Pinpoint the cell where the given text exists, returning its [X, Y] midpoint coordinate. 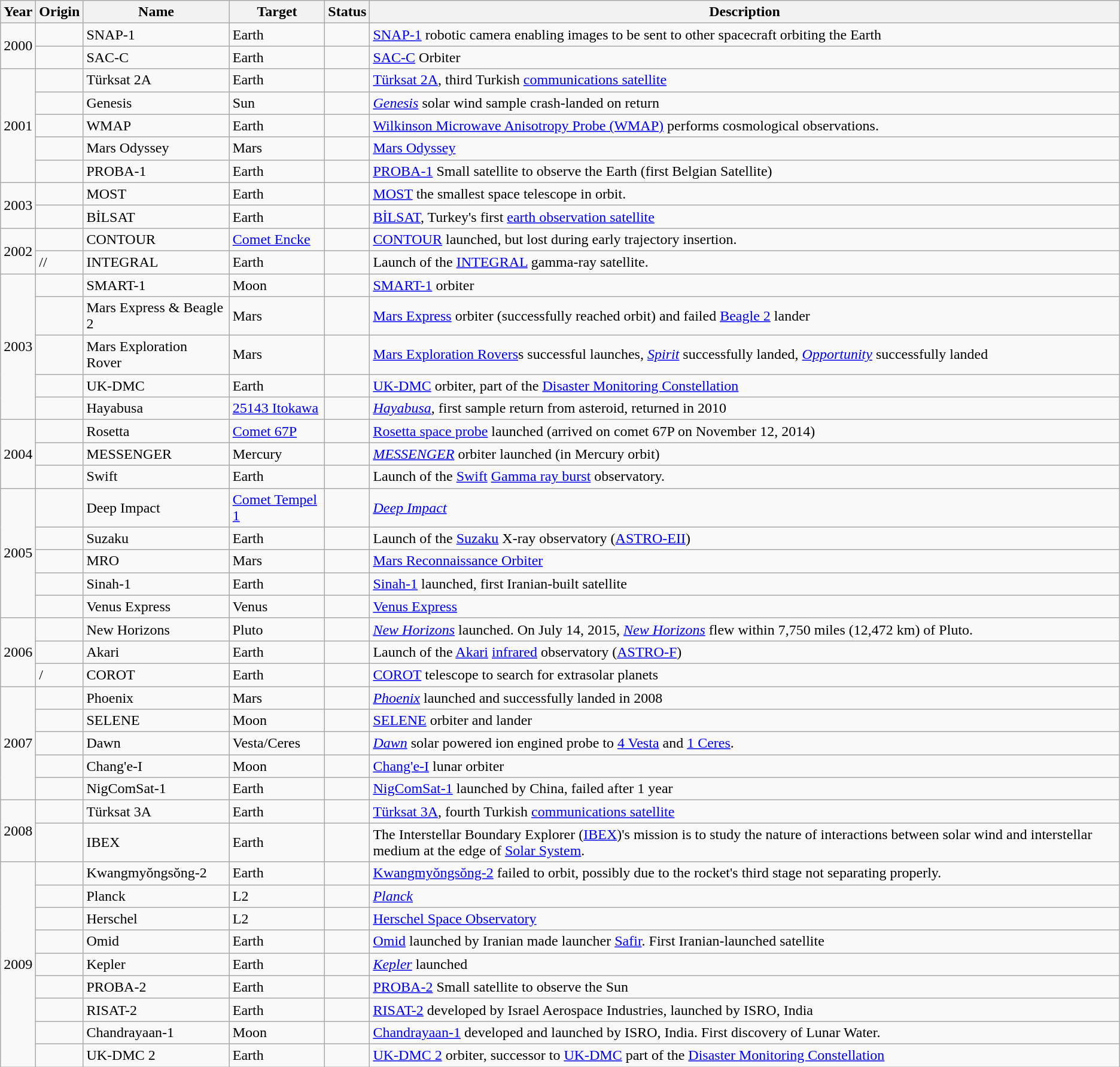
2009 [18, 964]
Dawn [156, 743]
NigComSat-1 launched by China, failed after 1 year [744, 789]
Comet Tempel 1 [277, 507]
Vesta/Ceres [277, 743]
Mars Express & Beagle 2 [156, 316]
Suzaku [156, 538]
MESSENGER orbiter launched (in Mercury orbit) [744, 454]
NigComSat-1 [156, 789]
Phoenix [156, 698]
SELENE orbiter and lander [744, 721]
Kepler launched [744, 964]
Year [18, 12]
Description [744, 12]
Chang'e-I [156, 766]
MRO [156, 561]
Sinah-1 launched, first Iranian-built satellite [744, 584]
Akari [156, 652]
Türksat 2A, third Turkish communications satellite [744, 80]
RISAT-2 developed by Israel Aerospace Industries, launched by ISRO, India [744, 1010]
Swift [156, 477]
Mars Exploration Rover [156, 355]
Launch of the Suzaku X-ray observatory (ASTRO-EII) [744, 538]
PROBA-1 [156, 171]
2005 [18, 553]
Wilkinson Microwave Anisotropy Probe (WMAP) performs cosmological observations. [744, 126]
WMAP [156, 126]
2007 [18, 743]
Mars Reconnaissance Orbiter [744, 561]
2001 [18, 126]
// [60, 262]
Launch of the Akari infrared observatory (ASTRO-F) [744, 652]
Origin [60, 12]
Chandrayaan-1 developed and launched by ISRO, India. First discovery of Lunar Water. [744, 1032]
Chandrayaan-1 [156, 1032]
CONTOUR [156, 239]
SELENE [156, 721]
Dawn solar powered ion engined probe to 4 Vesta and 1 Ceres. [744, 743]
SNAP-1 robotic camera enabling images to be sent to other spacecraft orbiting the Earth [744, 35]
UK-DMC 2 [156, 1055]
Launch of the Swift Gamma ray burst observatory. [744, 477]
Pluto [277, 629]
Kwangmyŏngsŏng-2 failed to orbit, possibly due to the rocket's third stage not separating properly. [744, 873]
UK-DMC [156, 386]
INTEGRAL [156, 262]
Mars Express orbiter (successfully reached orbit) and failed Beagle 2 lander [744, 316]
Genesis solar wind sample crash-landed on return [744, 103]
Hayabusa, first sample return from asteroid, returned in 2010 [744, 408]
New Horizons launched. On July 14, 2015, New Horizons flew within 7,750 miles (12,472 km) of Pluto. [744, 629]
Mercury [277, 454]
Name [156, 12]
Genesis [156, 103]
PROBA-2 [156, 987]
SAC-C [156, 57]
MOST the smallest space telescope in orbit. [744, 194]
New Horizons [156, 629]
/ [60, 675]
Omid launched by Iranian made launcher Safir. First Iranian-launched satellite [744, 941]
PROBA-2 Small satellite to observe the Sun [744, 987]
CONTOUR launched, but lost during early trajectory insertion. [744, 239]
PROBA-1 Small satellite to observe the Earth (first Belgian Satellite) [744, 171]
Venus [277, 606]
RISAT-2 [156, 1010]
UK-DMC orbiter, part of the Disaster Monitoring Constellation [744, 386]
Rosetta space probe launched (arrived on comet 67P on November 12, 2014) [744, 431]
Rosetta [156, 431]
2002 [18, 251]
Herschel [156, 919]
Chang'e-I lunar orbiter [744, 766]
COROT [156, 675]
Omid [156, 941]
Sinah-1 [156, 584]
MESSENGER [156, 454]
25143 Itokawa [277, 408]
Hayabusa [156, 408]
Comet Encke [277, 239]
Mars Exploration Roverss successful launches, Spirit successfully landed, Opportunity successfully landed [744, 355]
Comet 67P [277, 431]
Herschel Space Observatory [744, 919]
SMART-1 [156, 285]
Türksat 3A, fourth Turkish communications satellite [744, 812]
BİLSAT, Turkey's first earth observation satellite [744, 217]
SAC-C Orbiter [744, 57]
2006 [18, 652]
Türksat 3A [156, 812]
SMART-1 orbiter [744, 285]
Launch of the INTEGRAL gamma-ray satellite. [744, 262]
MOST [156, 194]
Sun [277, 103]
Target [277, 12]
2008 [18, 831]
BİLSAT [156, 217]
Status [347, 12]
UK-DMC 2 orbiter, successor to UK-DMC part of the Disaster Monitoring Constellation [744, 1055]
Türksat 2A [156, 80]
SNAP-1 [156, 35]
Kwangmyŏngsŏng-2 [156, 873]
Phoenix launched and successfully landed in 2008 [744, 698]
IBEX [156, 842]
2004 [18, 454]
Kepler [156, 964]
2000 [18, 46]
COROT telescope to search for extrasolar planets [744, 675]
